Identify which cell holds the provided text, then report its [X, Y] central coordinate. 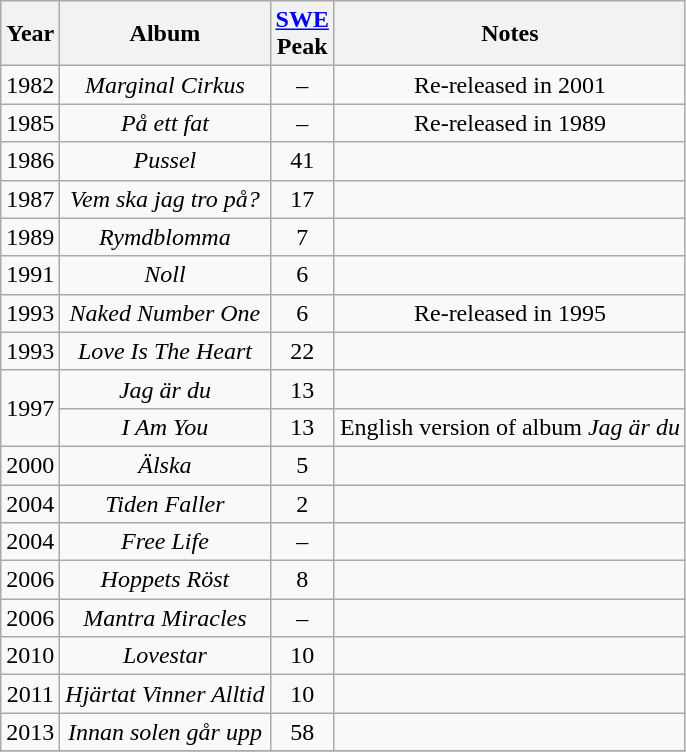
Year [30, 34]
Hjärtat Vinner Alltid [165, 694]
Hoppets Röst [165, 580]
Album [165, 34]
2000 [30, 465]
Tiden Faller [165, 503]
Älska [165, 465]
Re-released in 2001 [510, 85]
8 [302, 580]
Love Is The Heart [165, 351]
1982 [30, 85]
22 [302, 351]
1987 [30, 199]
Vem ska jag tro på? [165, 199]
Noll [165, 275]
Re-released in 1989 [510, 123]
Lovestar [165, 656]
På ett fat [165, 123]
1986 [30, 161]
17 [302, 199]
Rymdblomma [165, 237]
Jag är du [165, 389]
SWEPeak [302, 34]
Marginal Cirkus [165, 85]
58 [302, 732]
2 [302, 503]
Notes [510, 34]
Pussel [165, 161]
Re-released in 1995 [510, 313]
English version of album Jag är du [510, 427]
Innan solen går upp [165, 732]
Free Life [165, 542]
Mantra Miracles [165, 618]
5 [302, 465]
1991 [30, 275]
7 [302, 237]
2010 [30, 656]
2013 [30, 732]
1989 [30, 237]
2011 [30, 694]
Naked Number One [165, 313]
1985 [30, 123]
41 [302, 161]
1997 [30, 408]
I Am You [165, 427]
